For the text-containing cell, return its midpoint in [x, y] coordinate format. 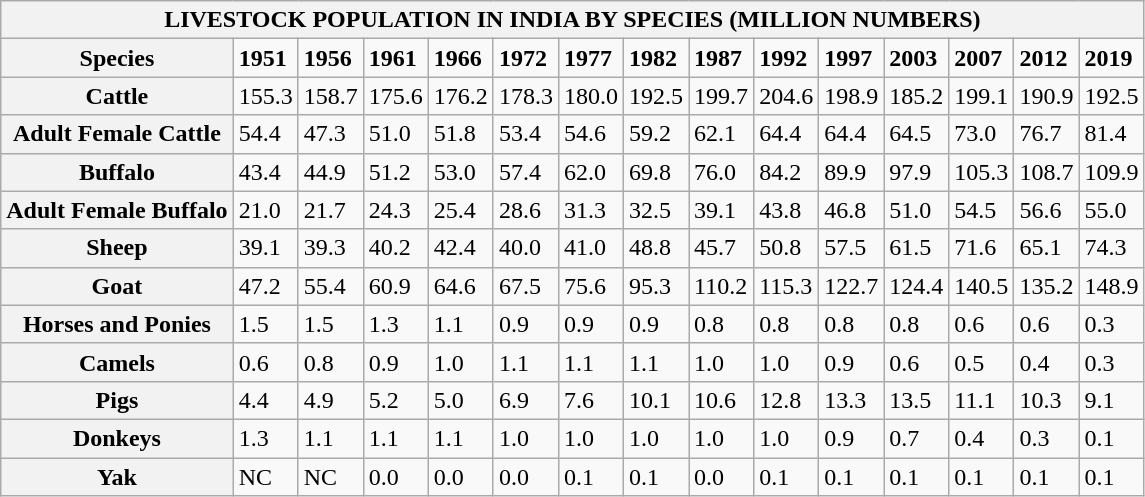
75.6 [590, 286]
10.1 [656, 400]
57.5 [852, 248]
2007 [982, 58]
180.0 [590, 96]
2019 [1112, 58]
40.0 [526, 248]
43.4 [266, 172]
1992 [786, 58]
84.2 [786, 172]
10.3 [1046, 400]
24.3 [396, 210]
1982 [656, 58]
43.8 [786, 210]
198.9 [852, 96]
2012 [1046, 58]
32.5 [656, 210]
39.3 [330, 248]
4.9 [330, 400]
204.6 [786, 96]
50.8 [786, 248]
9.1 [1112, 400]
Goat [117, 286]
74.3 [1112, 248]
64.5 [916, 134]
Adult Female Cattle [117, 134]
1987 [722, 58]
47.3 [330, 134]
71.6 [982, 248]
1977 [590, 58]
176.2 [460, 96]
21.7 [330, 210]
Pigs [117, 400]
12.8 [786, 400]
54.6 [590, 134]
64.6 [460, 286]
0.5 [982, 362]
95.3 [656, 286]
13.3 [852, 400]
Buffalo [117, 172]
148.9 [1112, 286]
Adult Female Buffalo [117, 210]
1966 [460, 58]
1956 [330, 58]
158.7 [330, 96]
53.4 [526, 134]
28.6 [526, 210]
155.3 [266, 96]
105.3 [982, 172]
13.5 [916, 400]
108.7 [1046, 172]
5.2 [396, 400]
97.9 [916, 172]
67.5 [526, 286]
55.0 [1112, 210]
40.2 [396, 248]
190.9 [1046, 96]
4.4 [266, 400]
140.5 [982, 286]
1961 [396, 58]
51.2 [396, 172]
Species [117, 58]
46.8 [852, 210]
5.0 [460, 400]
1951 [266, 58]
76.0 [722, 172]
56.6 [1046, 210]
Donkeys [117, 438]
6.9 [526, 400]
Camels [117, 362]
57.4 [526, 172]
59.2 [656, 134]
7.6 [590, 400]
73.0 [982, 134]
LIVESTOCK POPULATION IN INDIA BY SPECIES (MILLION NUMBERS) [572, 20]
60.9 [396, 286]
62.0 [590, 172]
1972 [526, 58]
62.1 [722, 134]
199.7 [722, 96]
54.4 [266, 134]
69.8 [656, 172]
199.1 [982, 96]
65.1 [1046, 248]
42.4 [460, 248]
45.7 [722, 248]
31.3 [590, 210]
53.0 [460, 172]
54.5 [982, 210]
124.4 [916, 286]
2003 [916, 58]
115.3 [786, 286]
41.0 [590, 248]
110.2 [722, 286]
1997 [852, 58]
81.4 [1112, 134]
25.4 [460, 210]
51.8 [460, 134]
10.6 [722, 400]
76.7 [1046, 134]
21.0 [266, 210]
44.9 [330, 172]
109.9 [1112, 172]
48.8 [656, 248]
122.7 [852, 286]
Horses and Ponies [117, 324]
178.3 [526, 96]
47.2 [266, 286]
Yak [117, 477]
0.7 [916, 438]
Sheep [117, 248]
61.5 [916, 248]
89.9 [852, 172]
135.2 [1046, 286]
55.4 [330, 286]
185.2 [916, 96]
175.6 [396, 96]
Cattle [117, 96]
11.1 [982, 400]
